Extract the (x, y) coordinate from the center of the cell holding the provided text.  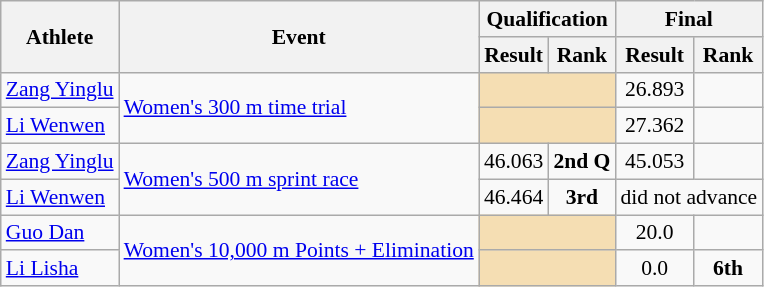
Women's 10,000 m Points + Elimination (299, 250)
46.063 (514, 162)
6th (728, 269)
Final (688, 19)
Athlete (60, 36)
Women's 500 m sprint race (299, 180)
0.0 (654, 269)
Li Lisha (60, 269)
2nd Q (582, 162)
45.053 (654, 162)
27.362 (654, 126)
Guo Dan (60, 233)
3rd (582, 197)
20.0 (654, 233)
did not advance (688, 197)
Event (299, 36)
46.464 (514, 197)
Qualification (548, 19)
Women's 300 m time trial (299, 108)
26.893 (654, 90)
